Scan for the cell matching the given text and deliver its [X, Y] coordinate at center. 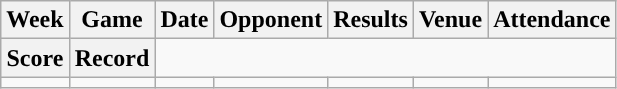
Date [184, 20]
Game [112, 20]
Venue [450, 20]
Week [35, 20]
Record [112, 58]
Results [371, 20]
Attendance [552, 20]
Score [35, 58]
Opponent [271, 20]
